Provide the (X, Y) coordinate of the cell's center where the given text is located.  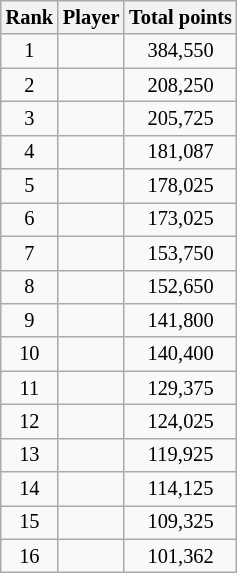
16 (30, 556)
153,750 (180, 253)
141,800 (180, 320)
3 (30, 118)
178,025 (180, 186)
140,400 (180, 354)
Total points (180, 17)
6 (30, 219)
15 (30, 522)
Player (91, 17)
2 (30, 85)
384,550 (180, 51)
181,087 (180, 152)
114,125 (180, 489)
208,250 (180, 85)
11 (30, 388)
129,375 (180, 388)
10 (30, 354)
173,025 (180, 219)
4 (30, 152)
1 (30, 51)
119,925 (180, 455)
8 (30, 287)
9 (30, 320)
5 (30, 186)
14 (30, 489)
152,650 (180, 287)
Rank (30, 17)
205,725 (180, 118)
13 (30, 455)
109,325 (180, 522)
101,362 (180, 556)
7 (30, 253)
124,025 (180, 421)
12 (30, 421)
